Scan for the cell matching the given text and deliver its (x, y) coordinate at center. 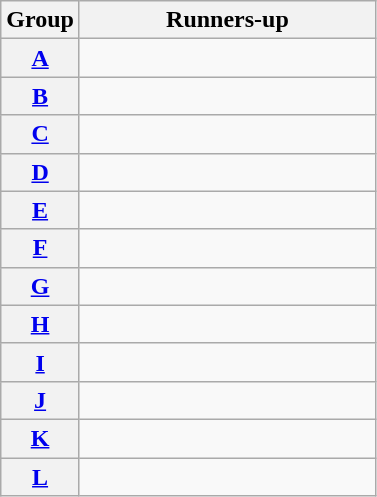
D (40, 172)
Group (40, 20)
K (40, 438)
C (40, 134)
A (40, 58)
E (40, 210)
J (40, 400)
B (40, 96)
I (40, 362)
Runners-up (227, 20)
G (40, 286)
L (40, 477)
F (40, 248)
H (40, 324)
